Extract the (x, y) coordinate from the center of the cell holding the provided text.  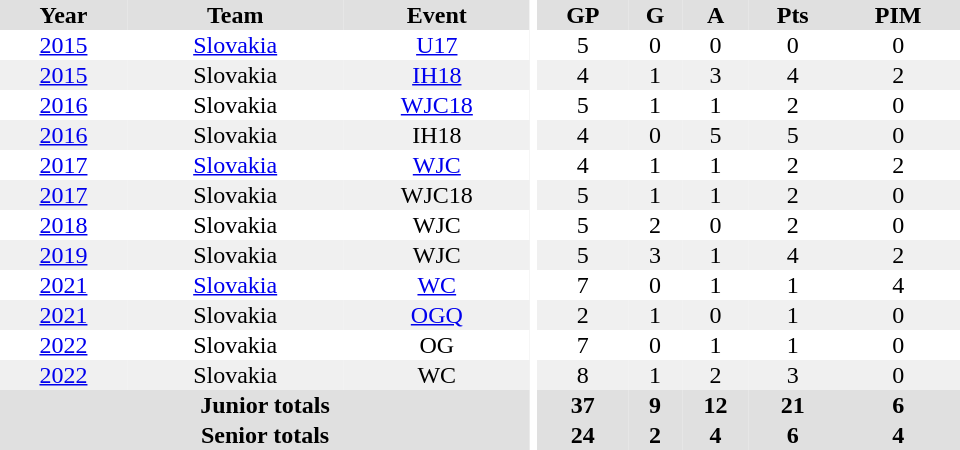
9 (655, 405)
PIM (898, 15)
A (716, 15)
12 (716, 405)
OG (436, 345)
Year (64, 15)
Pts (792, 15)
Event (436, 15)
Junior totals (265, 405)
37 (583, 405)
21 (792, 405)
OGQ (436, 315)
2018 (64, 225)
2019 (64, 255)
GP (583, 15)
8 (583, 375)
Senior totals (265, 435)
24 (583, 435)
G (655, 15)
Team (236, 15)
U17 (436, 45)
